Determine the (X, Y) coordinate at the center of the cell enclosing the given text.  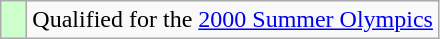
Qualified for the 2000 Summer Olympics (233, 20)
